Return the (x, y) coordinate for the center point of the cell that contains the specified text.  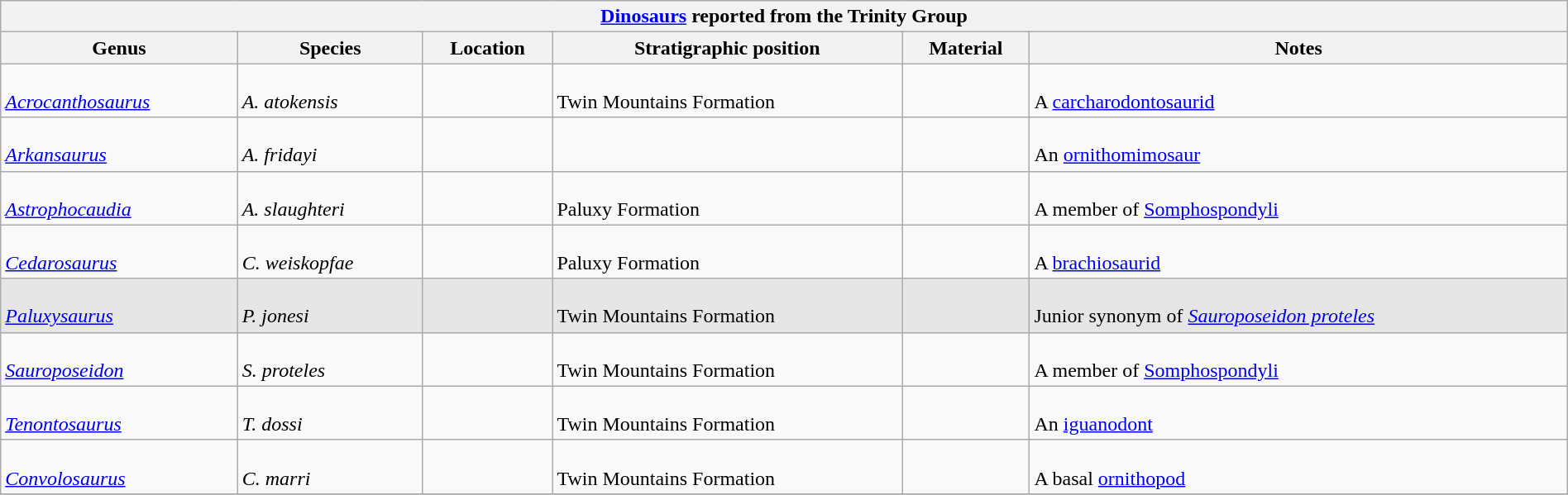
Tenontosaurus (119, 413)
Dinosaurs reported from the Trinity Group (784, 17)
A carcharodontosaurid (1298, 91)
P. jonesi (330, 306)
An iguanodont (1298, 413)
Species (330, 48)
A brachiosaurid (1298, 251)
Notes (1298, 48)
C. weiskopfae (330, 251)
Paluxysaurus (119, 306)
A. slaughteri (330, 198)
T. dossi (330, 413)
Astrophocaudia (119, 198)
Location (488, 48)
S. proteles (330, 359)
Junior synonym of Sauroposeidon proteles (1298, 306)
Stratigraphic position (728, 48)
A. fridayi (330, 144)
Arkansaurus (119, 144)
An ornithomimosaur (1298, 144)
Convolosaurus (119, 466)
A basal ornithopod (1298, 466)
C. marri (330, 466)
Material (966, 48)
Cedarosaurus (119, 251)
Sauroposeidon (119, 359)
Genus (119, 48)
A. atokensis (330, 91)
Acrocanthosaurus (119, 91)
